Output the (X, Y) coordinate of the center of the cell containing the given text.  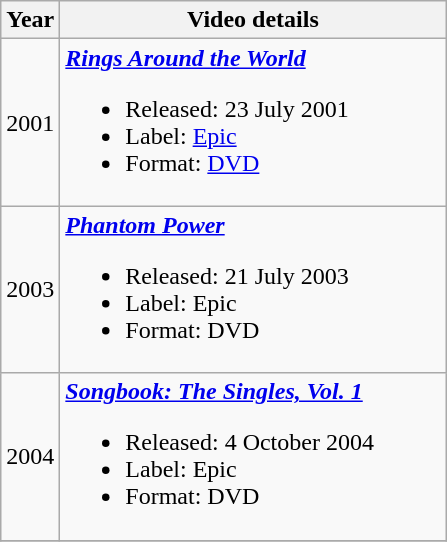
Songbook: The Singles, Vol. 1Released: 4 October 2004Label: EpicFormat: DVD (253, 456)
Rings Around the WorldReleased: 23 July 2001Label: EpicFormat: DVD (253, 122)
Year (30, 20)
2004 (30, 456)
Phantom PowerReleased: 21 July 2003Label: EpicFormat: DVD (253, 290)
2001 (30, 122)
Video details (253, 20)
2003 (30, 290)
